Extract the [x, y] coordinate from the center of the cell holding the provided text.  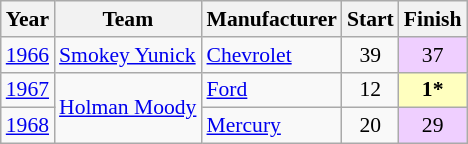
Holman Moody [128, 108]
Chevrolet [271, 55]
Year [28, 19]
1966 [28, 55]
Finish [433, 19]
1967 [28, 90]
39 [370, 55]
Smokey Yunick [128, 55]
Start [370, 19]
1* [433, 90]
Manufacturer [271, 19]
Team [128, 19]
29 [433, 126]
1968 [28, 126]
Ford [271, 90]
20 [370, 126]
37 [433, 55]
Mercury [271, 126]
12 [370, 90]
